Identify which cell holds the provided text, then report its [x, y] central coordinate. 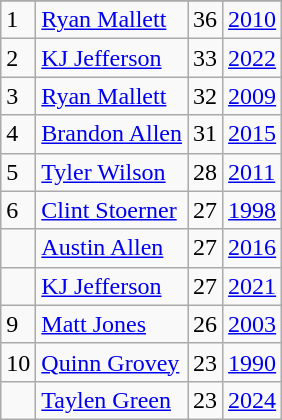
2011 [252, 172]
9 [18, 324]
36 [206, 20]
1998 [252, 210]
1 [18, 20]
1990 [252, 362]
2009 [252, 96]
Quinn Grovey [112, 362]
Clint Stoerner [112, 210]
6 [18, 210]
2 [18, 58]
26 [206, 324]
2024 [252, 400]
33 [206, 58]
2016 [252, 248]
Brandon Allen [112, 134]
5 [18, 172]
4 [18, 134]
31 [206, 134]
3 [18, 96]
32 [206, 96]
Austin Allen [112, 248]
Tyler Wilson [112, 172]
28 [206, 172]
2021 [252, 286]
2010 [252, 20]
Matt Jones [112, 324]
2003 [252, 324]
Taylen Green [112, 400]
2015 [252, 134]
2022 [252, 58]
10 [18, 362]
